From the cell containing the given text, extract its center point as (X, Y) coordinate. 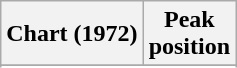
Peakposition (189, 34)
Chart (1972) (72, 34)
